Extract the (X, Y) coordinate from the center of the cell holding the provided text.  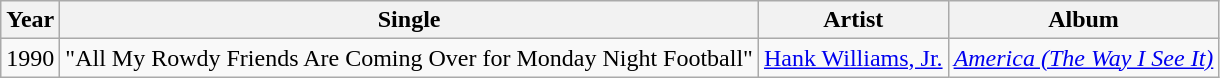
"All My Rowdy Friends Are Coming Over for Monday Night Football" (410, 58)
Album (1084, 20)
Year (30, 20)
Single (410, 20)
1990 (30, 58)
America (The Way I See It) (1084, 58)
Artist (853, 20)
Hank Williams, Jr. (853, 58)
